Return [X, Y] of the center of cell containing provided text 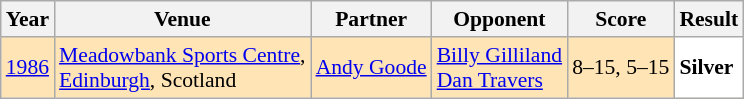
1986 [28, 68]
Meadowbank Sports Centre,Edinburgh, Scotland [182, 68]
Result [708, 19]
Billy Gilliland Dan Travers [500, 68]
Venue [182, 19]
8–15, 5–15 [620, 68]
Andy Goode [372, 68]
Opponent [500, 19]
Partner [372, 19]
Silver [708, 68]
Score [620, 19]
Year [28, 19]
